Search for the cell housing the specified text and yield its (X, Y) center coordinate. 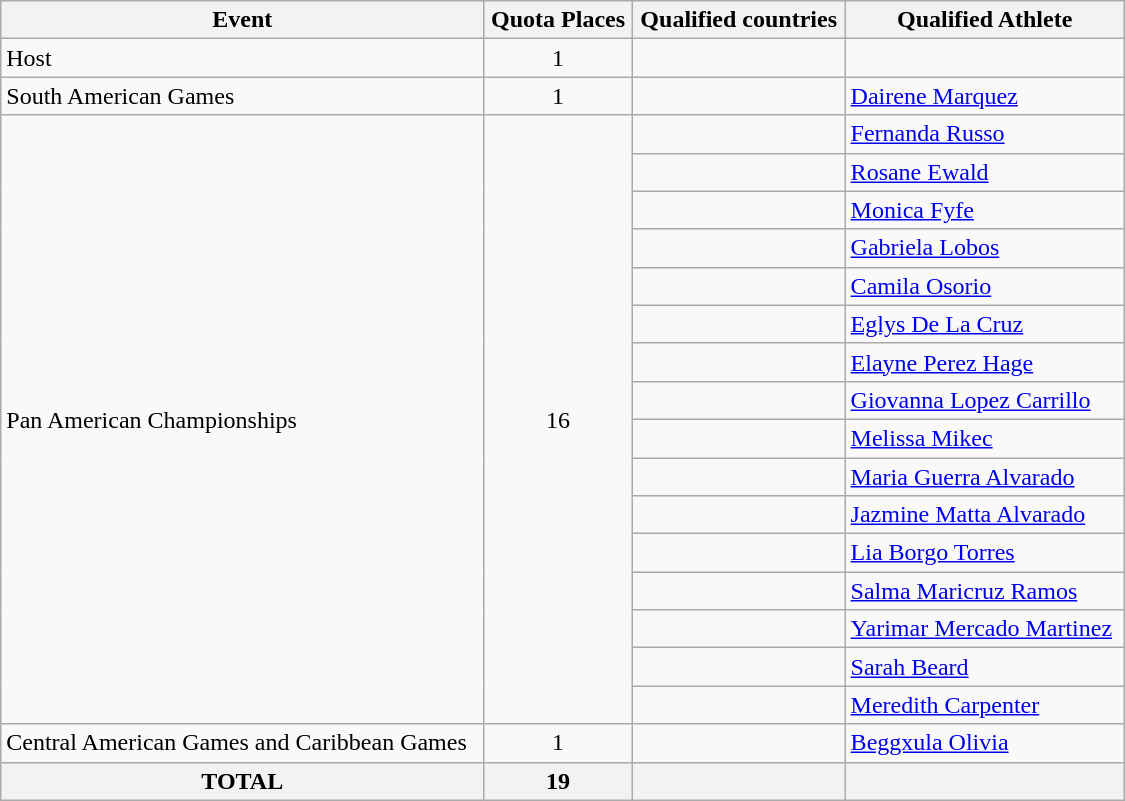
Camila Osorio (984, 286)
Event (242, 20)
Elayne Perez Hage (984, 362)
Beggxula Olivia (984, 743)
Rosane Ewald (984, 172)
Lia Borgo Torres (984, 553)
South American Games (242, 96)
Gabriela Lobos (984, 248)
Central American Games and Caribbean Games (242, 743)
19 (558, 781)
Yarimar Mercado Martinez (984, 629)
Meredith Carpenter (984, 705)
Dairene Marquez (984, 96)
Monica Fyfe (984, 210)
Maria Guerra Alvarado (984, 477)
Giovanna Lopez Carrillo (984, 400)
Sarah Beard (984, 667)
Fernanda Russo (984, 134)
Melissa Mikec (984, 438)
Salma Maricruz Ramos (984, 591)
Eglys De La Cruz (984, 324)
Quota Places (558, 20)
Host (242, 58)
TOTAL (242, 781)
Qualified countries (738, 20)
Qualified Athlete (984, 20)
Pan American Championships (242, 420)
16 (558, 420)
Jazmine Matta Alvarado (984, 515)
